Return [x, y] of the center of cell containing provided text 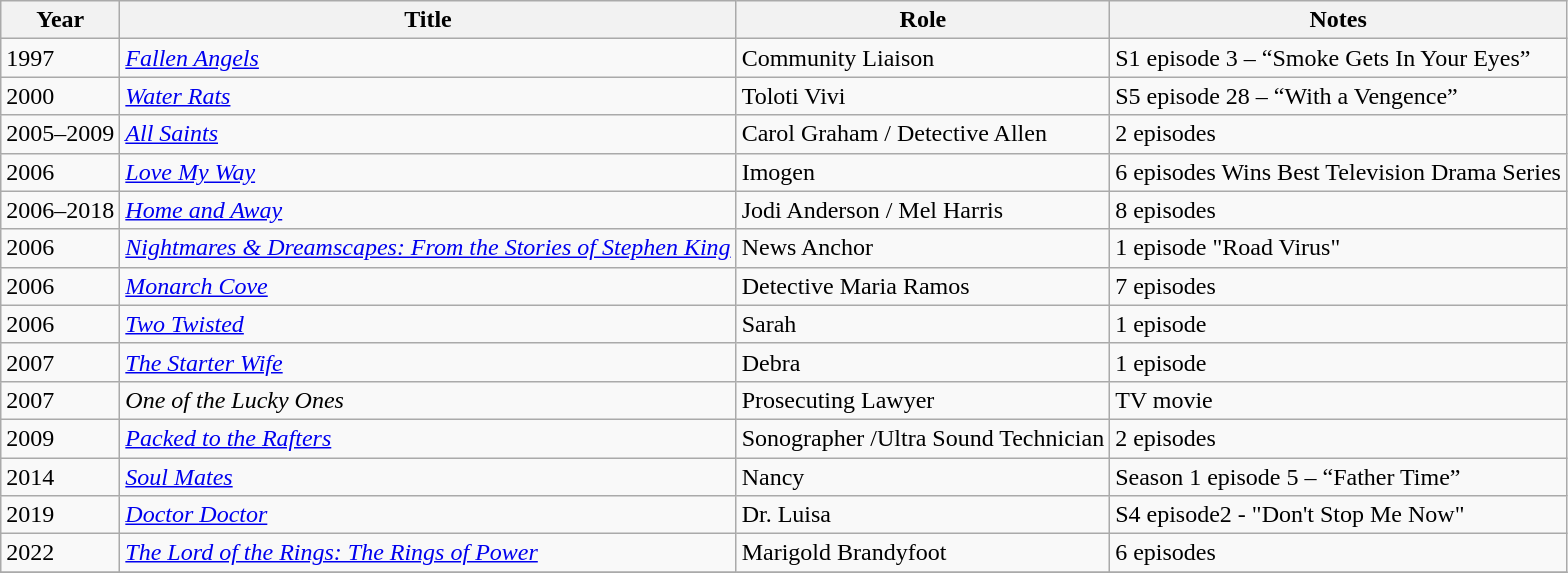
Water Rats [428, 96]
Detective Maria Ramos [923, 286]
Marigold Brandyfoot [923, 553]
Soul Mates [428, 477]
Imogen [923, 172]
Monarch Cove [428, 286]
Two Twisted [428, 324]
Jodi Anderson / Mel Harris [923, 210]
Nightmares & Dreamscapes: From the Stories of Stephen King [428, 248]
Sarah [923, 324]
8 episodes [1338, 210]
2014 [60, 477]
Love My Way [428, 172]
1997 [60, 58]
Dr. Luisa [923, 515]
1 episode "Road Virus" [1338, 248]
S1 episode 3 – “Smoke Gets In Your Eyes” [1338, 58]
6 episodes Wins Best Television Drama Series [1338, 172]
Community Liaison [923, 58]
The Lord of the Rings: The Rings of Power [428, 553]
One of the Lucky Ones [428, 400]
2000 [60, 96]
All Saints [428, 134]
Notes [1338, 20]
The Starter Wife [428, 362]
2019 [60, 515]
Debra [923, 362]
Home and Away [428, 210]
Nancy [923, 477]
2009 [60, 438]
TV movie [1338, 400]
Year [60, 20]
Prosecuting Lawyer [923, 400]
Doctor Doctor [428, 515]
News Anchor [923, 248]
S4 episode2 - "Don't Stop Me Now" [1338, 515]
Title [428, 20]
Fallen Angels [428, 58]
Toloti Vivi [923, 96]
2006–2018 [60, 210]
2022 [60, 553]
7 episodes [1338, 286]
Sonographer /Ultra Sound Technician [923, 438]
Role [923, 20]
6 episodes [1338, 553]
Packed to the Rafters [428, 438]
Carol Graham / Detective Allen [923, 134]
S5 episode 28 – “With a Vengence” [1338, 96]
Season 1 episode 5 – “Father Time” [1338, 477]
2005–2009 [60, 134]
